For the text-containing cell, return its midpoint in (x, y) coordinate format. 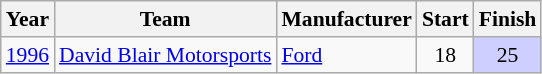
18 (446, 55)
25 (508, 55)
Start (446, 19)
Finish (508, 19)
1996 (28, 55)
David Blair Motorsports (165, 55)
Manufacturer (346, 19)
Team (165, 19)
Year (28, 19)
Ford (346, 55)
